Return the [x, y] coordinate for the center point of the cell that contains the specified text.  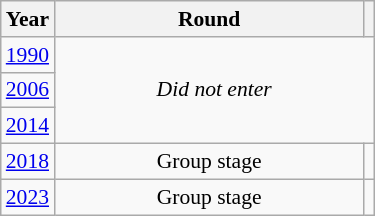
Year [28, 19]
2023 [28, 197]
2006 [28, 90]
2018 [28, 162]
1990 [28, 55]
2014 [28, 126]
Did not enter [214, 90]
Round [209, 19]
